For the text-containing cell, return its midpoint in (X, Y) coordinate format. 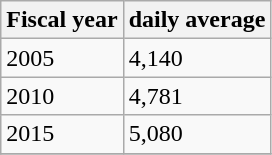
2010 (62, 96)
Fiscal year (62, 20)
4,781 (197, 96)
2015 (62, 134)
daily average (197, 20)
4,140 (197, 58)
5,080 (197, 134)
2005 (62, 58)
